Locate the cell with the specified text and output its [x, y] center coordinate. 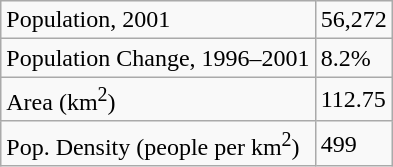
112.75 [354, 100]
56,272 [354, 20]
Population, 2001 [158, 20]
499 [354, 144]
Population Change, 1996–2001 [158, 58]
Area (km2) [158, 100]
Pop. Density (people per km2) [158, 144]
8.2% [354, 58]
